Determine the (X, Y) coordinate at the center of the cell enclosing the given text.  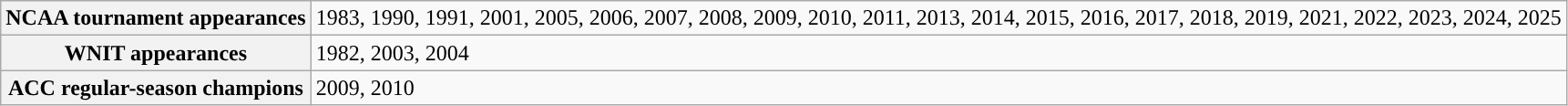
2009, 2010 (938, 88)
WNIT appearances (156, 53)
NCAA tournament appearances (156, 18)
ACC regular-season champions (156, 88)
1982, 2003, 2004 (938, 53)
1983, 1990, 1991, 2001, 2005, 2006, 2007, 2008, 2009, 2010, 2011, 2013, 2014, 2015, 2016, 2017, 2018, 2019, 2021, 2022, 2023, 2024, 2025 (938, 18)
